Output the [x, y] coordinate of the center of the cell containing the given text.  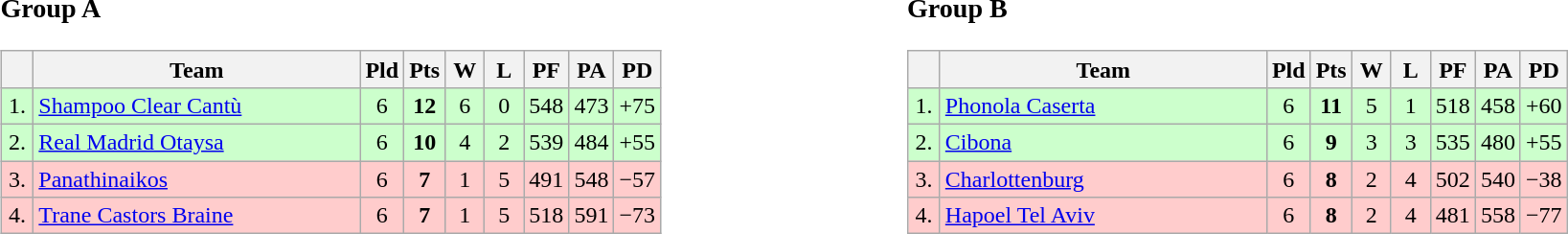
−57 [638, 179]
540 [1498, 179]
10 [425, 143]
535 [1452, 143]
+75 [638, 105]
491 [546, 179]
Cibona [1103, 143]
12 [425, 105]
11 [1331, 105]
Real Madrid Otaysa [197, 143]
Shampoo Clear Cantù [197, 105]
473 [592, 105]
502 [1452, 179]
Phonola Caserta [1103, 105]
484 [592, 143]
−77 [1544, 216]
Trane Castors Braine [197, 216]
Panathinaikos [197, 179]
539 [546, 143]
+60 [1544, 105]
9 [1331, 143]
Charlottenburg [1103, 179]
480 [1498, 143]
−73 [638, 216]
−38 [1544, 179]
Hapoel Tel Aviv [1103, 216]
0 [504, 105]
458 [1498, 105]
481 [1452, 216]
591 [592, 216]
558 [1498, 216]
